Return [x, y] of the center of cell containing provided text 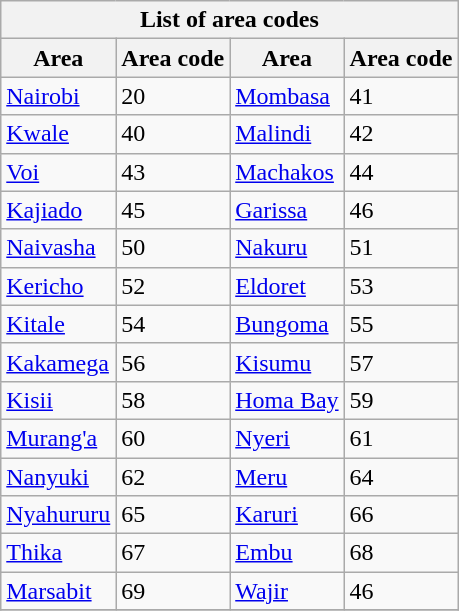
43 [173, 172]
Embu [287, 553]
57 [401, 362]
Homa Bay [287, 400]
Malindi [287, 134]
41 [401, 96]
68 [401, 553]
Nyeri [287, 438]
Wajir [287, 591]
66 [401, 515]
60 [173, 438]
44 [401, 172]
64 [401, 477]
52 [173, 286]
Kericho [58, 286]
40 [173, 134]
Eldoret [287, 286]
Mombasa [287, 96]
Kwale [58, 134]
Kitale [58, 324]
Kisii [58, 400]
Kakamega [58, 362]
Garissa [287, 210]
Nairobi [58, 96]
67 [173, 553]
51 [401, 248]
Meru [287, 477]
Nyahururu [58, 515]
Karuri [287, 515]
69 [173, 591]
20 [173, 96]
Marsabit [58, 591]
56 [173, 362]
54 [173, 324]
Nakuru [287, 248]
Kajiado [58, 210]
Voi [58, 172]
Naivasha [58, 248]
59 [401, 400]
Nanyuki [58, 477]
45 [173, 210]
55 [401, 324]
Kisumu [287, 362]
Murang'a [58, 438]
62 [173, 477]
42 [401, 134]
58 [173, 400]
50 [173, 248]
List of area codes [230, 20]
53 [401, 286]
Thika [58, 553]
61 [401, 438]
Bungoma [287, 324]
Machakos [287, 172]
65 [173, 515]
